Detect which cell encompasses the target text, then output its (x, y) center coordinate. 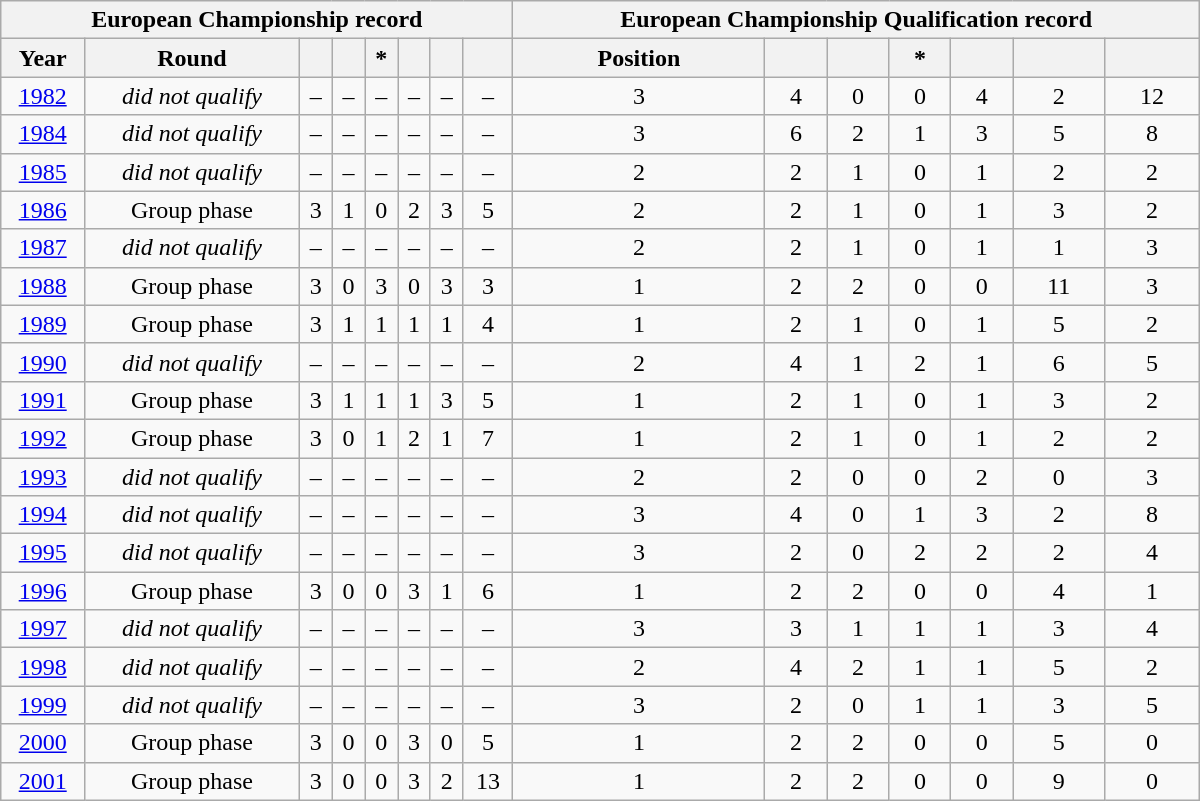
European Championship Qualification record (856, 20)
1994 (43, 515)
Round (192, 58)
1993 (43, 477)
12 (1152, 96)
7 (488, 438)
9 (1059, 781)
1992 (43, 438)
1997 (43, 629)
European Championship record (257, 20)
1996 (43, 591)
Position (639, 58)
1988 (43, 286)
1984 (43, 134)
1987 (43, 248)
2001 (43, 781)
11 (1059, 286)
1998 (43, 667)
1989 (43, 324)
Year (43, 58)
1995 (43, 553)
1999 (43, 705)
1986 (43, 210)
1985 (43, 172)
13 (488, 781)
1982 (43, 96)
2000 (43, 743)
1990 (43, 362)
1991 (43, 400)
